Locate the cell with the specified text and output its [X, Y] center coordinate. 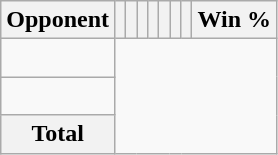
Total [58, 134]
Opponent [58, 20]
Win % [234, 20]
